Extract the (X, Y) coordinate from the center of the cell holding the provided text.  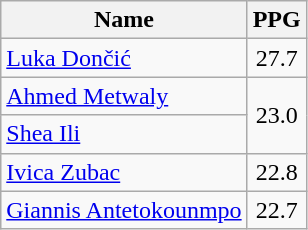
22.8 (276, 172)
22.7 (276, 210)
Giannis Antetokounmpo (124, 210)
Name (124, 20)
Shea Ili (124, 134)
PPG (276, 20)
Ivica Zubac (124, 172)
23.0 (276, 115)
27.7 (276, 58)
Luka Dončić (124, 58)
Ahmed Metwaly (124, 96)
